Determine the (x, y) coordinate at the center of the cell enclosing the given text.  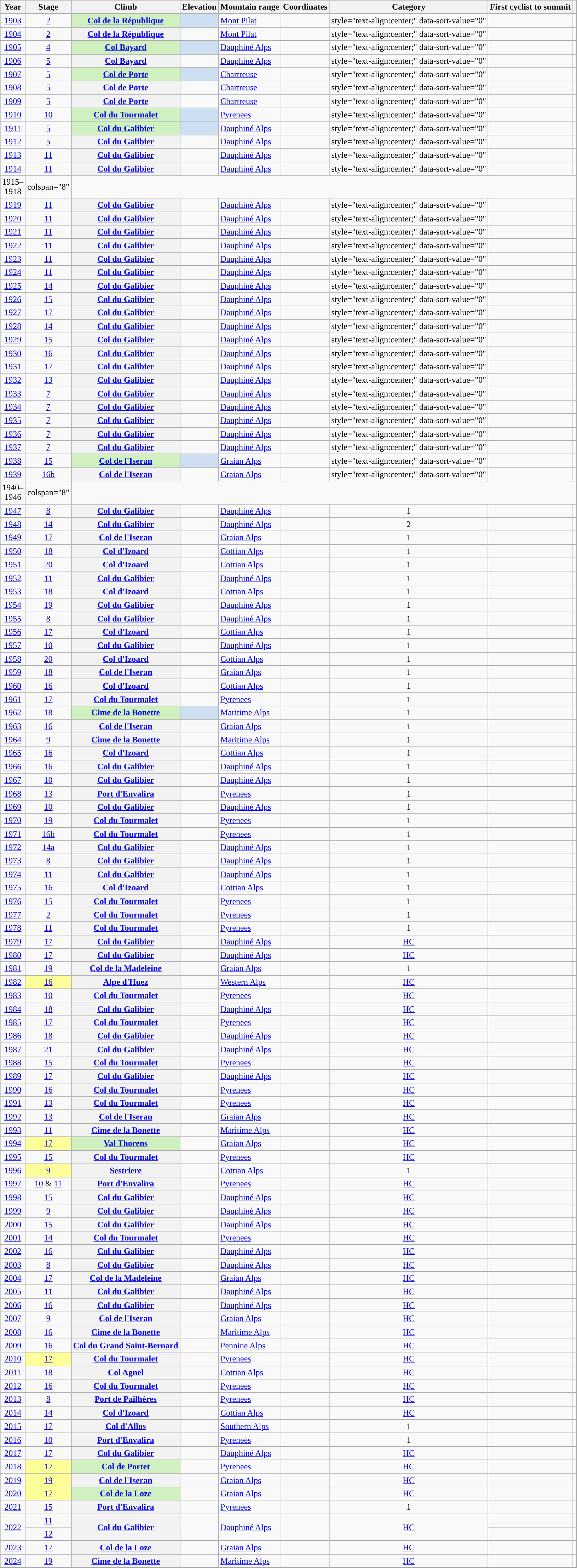
1964 (13, 740)
1965 (13, 753)
1988 (13, 1063)
1991 (13, 1103)
2009 (13, 1346)
Col Agnel (126, 1372)
2011 (13, 1372)
2019 (13, 1480)
1962 (13, 713)
1934 (13, 407)
2017 (13, 1453)
1923 (13, 259)
1931 (13, 366)
1956 (13, 632)
2007 (13, 1319)
2006 (13, 1305)
1978 (13, 928)
1926 (13, 299)
2001 (13, 1238)
2002 (13, 1251)
1967 (13, 780)
12 (48, 1534)
1971 (13, 834)
1903 (13, 21)
Elevation (199, 7)
1958 (13, 659)
1975 (13, 888)
Category (409, 7)
21 (48, 1049)
1938 (13, 461)
1955 (13, 619)
1969 (13, 807)
1928 (13, 326)
1937 (13, 447)
1995 (13, 1157)
Port de Pailhères (126, 1399)
1959 (13, 672)
1966 (13, 766)
1954 (13, 605)
1963 (13, 726)
Mountain range (250, 7)
Val Thorens (126, 1144)
1927 (13, 313)
2024 (13, 1561)
1987 (13, 1049)
14a (48, 847)
2005 (13, 1292)
1973 (13, 861)
1933 (13, 394)
1994 (13, 1144)
2021 (13, 1507)
1957 (13, 646)
1906 (13, 61)
1920 (13, 219)
2014 (13, 1413)
1914 (13, 169)
1935 (13, 421)
2022 (13, 1527)
2016 (13, 1440)
1949 (13, 538)
Col d'Allos (126, 1426)
1929 (13, 340)
1976 (13, 901)
Pennine Alps (250, 1346)
Coordinates (305, 7)
First cyclist to summit (530, 7)
1999 (13, 1211)
1913 (13, 155)
1981 (13, 968)
1932 (13, 380)
1968 (13, 793)
Col de Portet (126, 1466)
Year (13, 7)
1960 (13, 686)
1950 (13, 551)
1936 (13, 434)
Western Alps (250, 982)
1980 (13, 955)
1986 (13, 1036)
1952 (13, 578)
1990 (13, 1090)
2000 (13, 1224)
1930 (13, 353)
2015 (13, 1426)
1982 (13, 982)
1970 (13, 820)
1998 (13, 1197)
Southern Alps (250, 1426)
1921 (13, 232)
1909 (13, 101)
1912 (13, 141)
1939 (13, 474)
1948 (13, 524)
2004 (13, 1278)
1947 (13, 511)
1985 (13, 1022)
1953 (13, 591)
1996 (13, 1170)
1925 (13, 286)
1989 (13, 1076)
2008 (13, 1332)
1910 (13, 115)
1961 (13, 699)
2013 (13, 1399)
1907 (13, 74)
Sestriere (126, 1170)
1974 (13, 874)
1922 (13, 245)
2018 (13, 1466)
Alpe d'Huez (126, 982)
4 (48, 47)
10 & 11 (48, 1184)
1984 (13, 1009)
1992 (13, 1117)
2023 (13, 1547)
1997 (13, 1184)
1919 (13, 205)
2010 (13, 1359)
Col du Grand Saint-Bernard (126, 1346)
1908 (13, 88)
1979 (13, 942)
2003 (13, 1265)
1905 (13, 47)
1972 (13, 847)
1983 (13, 995)
1940–1946 (13, 492)
1904 (13, 34)
1915–1918 (13, 187)
Climb (126, 7)
1977 (13, 915)
Stage (48, 7)
2012 (13, 1386)
1911 (13, 128)
2020 (13, 1494)
1951 (13, 565)
1993 (13, 1130)
1924 (13, 272)
